Scan for the cell matching the given text and deliver its (X, Y) coordinate at center. 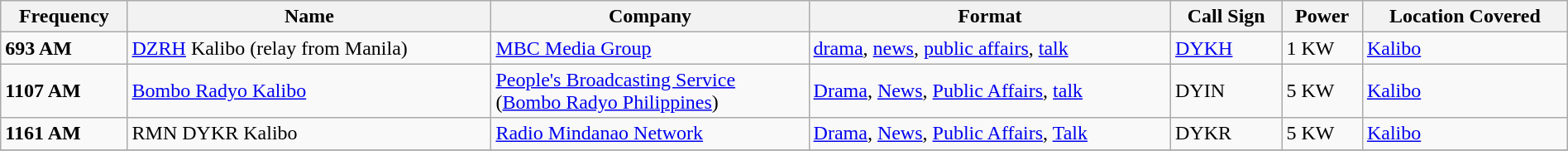
693 AM (65, 48)
Drama, News, Public Affairs, Talk (990, 134)
Drama, News, Public Affairs, talk (990, 91)
1161 AM (65, 134)
Call Sign (1226, 17)
MBC Media Group (650, 48)
DYKR (1226, 134)
Radio Mindanao Network (650, 134)
Company (650, 17)
1 KW (1322, 48)
DYIN (1226, 91)
DZRH Kalibo (relay from Manila) (309, 48)
Bombo Radyo Kalibo (309, 91)
Location Covered (1465, 17)
Frequency (65, 17)
1107 AM (65, 91)
People's Broadcasting Service(Bombo Radyo Philippines) (650, 91)
Power (1322, 17)
DYKH (1226, 48)
Name (309, 17)
RMN DYKR Kalibo (309, 134)
Format (990, 17)
drama, news, public affairs, talk (990, 48)
